Search for the cell housing the specified text and yield its (X, Y) center coordinate. 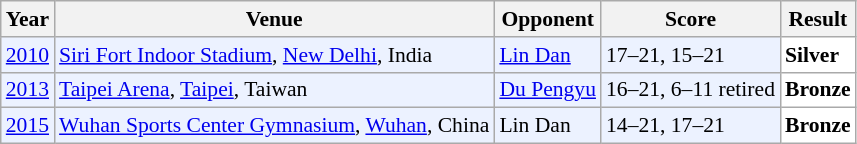
Score (690, 19)
Result (818, 19)
2015 (28, 126)
Taipei Arena, Taipei, Taiwan (274, 90)
Wuhan Sports Center Gymnasium, Wuhan, China (274, 126)
Opponent (548, 19)
14–21, 17–21 (690, 126)
2013 (28, 90)
Venue (274, 19)
Siri Fort Indoor Stadium, New Delhi, India (274, 55)
Year (28, 19)
2010 (28, 55)
Silver (818, 55)
16–21, 6–11 retired (690, 90)
17–21, 15–21 (690, 55)
Du Pengyu (548, 90)
